For the text-containing cell, return its midpoint in (X, Y) coordinate format. 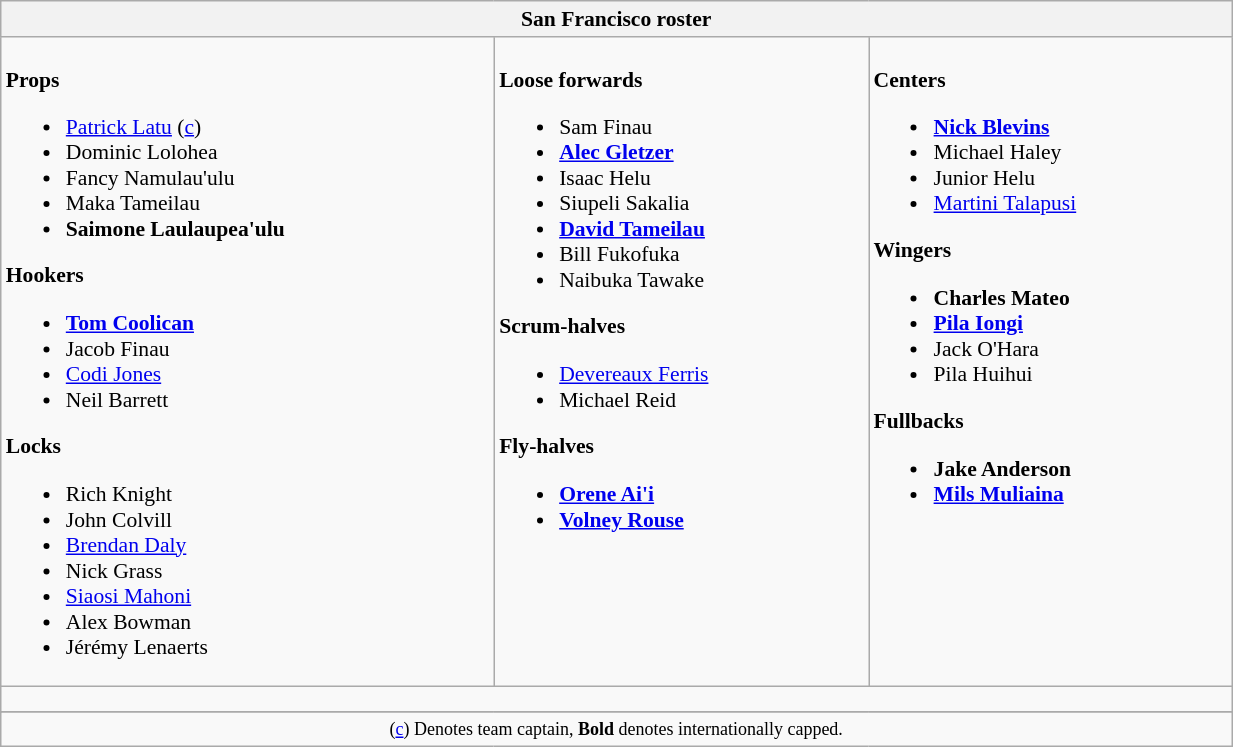
San Francisco roster (616, 19)
